Return the (X, Y) coordinate for the center point of the cell that contains the specified text.  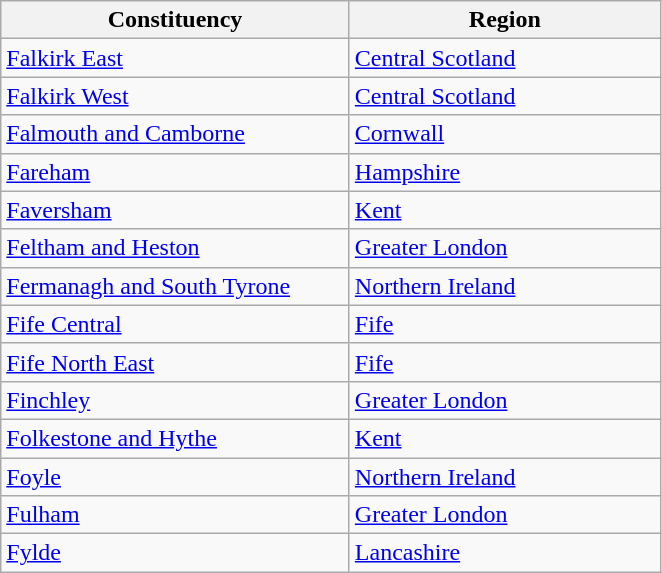
Fylde (176, 553)
Feltham and Heston (176, 248)
Region (504, 20)
Faversham (176, 210)
Folkestone and Hythe (176, 438)
Finchley (176, 400)
Hampshire (504, 172)
Constituency (176, 20)
Lancashire (504, 553)
Fife Central (176, 324)
Falkirk East (176, 58)
Foyle (176, 477)
Fermanagh and South Tyrone (176, 286)
Fulham (176, 515)
Cornwall (504, 134)
Fife North East (176, 362)
Falkirk West (176, 96)
Falmouth and Camborne (176, 134)
Fareham (176, 172)
